Find where the given text appears and provide that cell's center as (X, Y) coordinate. 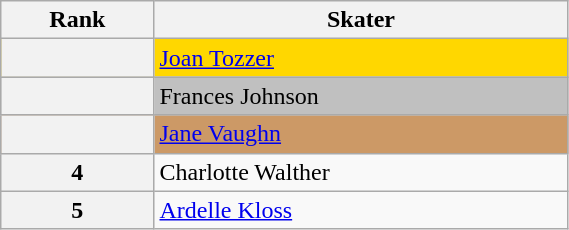
5 (78, 210)
4 (78, 172)
Rank (78, 20)
Joan Tozzer (361, 58)
Skater (361, 20)
Frances Johnson (361, 96)
Ardelle Kloss (361, 210)
Jane Vaughn (361, 134)
Charlotte Walther (361, 172)
